Locate the cell with the specified text and output its (X, Y) center coordinate. 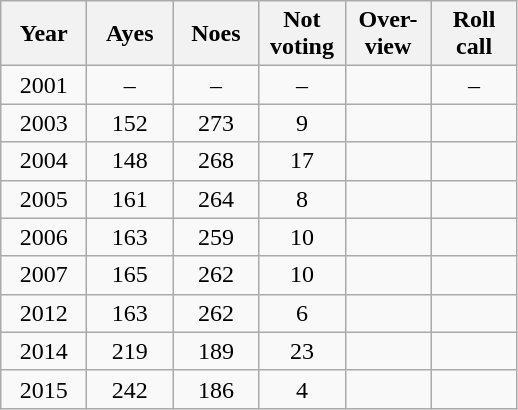
264 (216, 199)
2005 (44, 199)
148 (130, 161)
186 (216, 389)
2003 (44, 123)
Year (44, 34)
2015 (44, 389)
Ayes (130, 34)
4 (302, 389)
Not voting (302, 34)
259 (216, 237)
2001 (44, 85)
Over-view (388, 34)
8 (302, 199)
2012 (44, 313)
2004 (44, 161)
9 (302, 123)
2006 (44, 237)
242 (130, 389)
23 (302, 351)
Noes (216, 34)
152 (130, 123)
268 (216, 161)
2007 (44, 275)
2014 (44, 351)
219 (130, 351)
17 (302, 161)
161 (130, 199)
6 (302, 313)
189 (216, 351)
165 (130, 275)
Roll call (474, 34)
273 (216, 123)
